Scan for the cell matching the given text and deliver its [X, Y] coordinate at center. 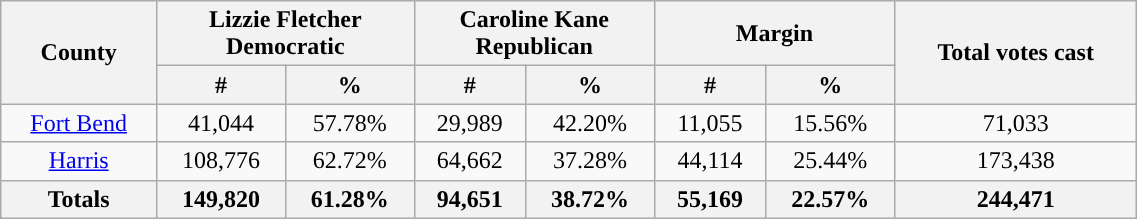
29,989 [470, 123]
108,776 [222, 161]
15.56% [830, 123]
County [79, 52]
55,169 [710, 199]
Caroline KaneRepublican [534, 34]
Margin [774, 34]
62.72% [350, 161]
Fort Bend [79, 123]
44,114 [710, 161]
38.72% [590, 199]
25.44% [830, 161]
42.20% [590, 123]
Totals [79, 199]
Lizzie FletcherDemocratic [286, 34]
11,055 [710, 123]
57.78% [350, 123]
41,044 [222, 123]
Harris [79, 161]
22.57% [830, 199]
149,820 [222, 199]
61.28% [350, 199]
173,438 [1016, 161]
94,651 [470, 199]
244,471 [1016, 199]
64,662 [470, 161]
37.28% [590, 161]
71,033 [1016, 123]
Total votes cast [1016, 52]
